Output the (X, Y) coordinate of the center of the cell containing the given text.  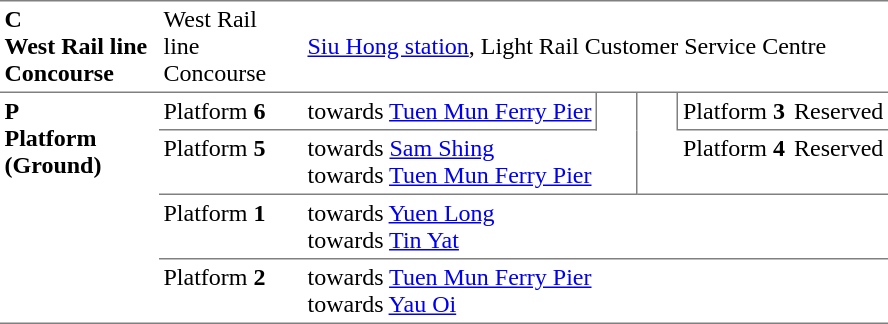
towards Tuen Mun Ferry Pier (450, 112)
towards Sam Shing towards Tuen Mun Ferry Pier (450, 162)
towards Yuen Long towards Tin Yat (596, 227)
Platform 5 (231, 162)
Platform 1 (231, 227)
PPlatform(Ground) (80, 208)
Platform 2 (231, 292)
Platform 3 (734, 112)
Siu Hong station, Light Rail Customer Service Centre (596, 46)
West Rail lineConcourse (231, 46)
Platform 6 (231, 112)
towards Tuen Mun Ferry Pier towards Yau Oi (596, 292)
CWest Rail lineConcourse (80, 46)
Platform 4 (734, 162)
